Capture the cell that displays the provided text and extract its [X, Y] central coordinate. 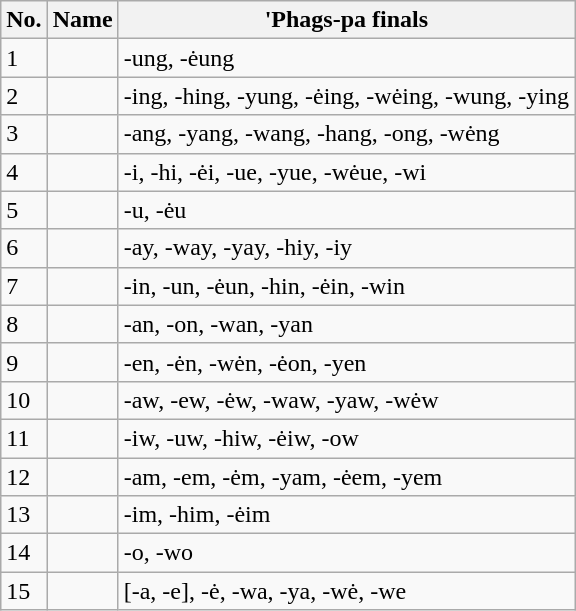
7 [24, 286]
4 [24, 172]
6 [24, 248]
-ung, -ėung [346, 58]
-in, -un, -ėun, -hin, -ėin, -win [346, 286]
-ing, -hing, -yung, -ėing, -wėing, -wung, -ying [346, 96]
Name [82, 20]
-u, -ėu [346, 210]
10 [24, 400]
8 [24, 324]
-iw, -uw, -hiw, -ėiw, -ow [346, 438]
13 [24, 515]
14 [24, 553]
-am, -em, -ėm, -yam, -ėem, -yem [346, 477]
11 [24, 438]
No. [24, 20]
-an, -on, -wan, -yan [346, 324]
[-a, -e], -ė, -wa, -ya, -wė, -we [346, 591]
15 [24, 591]
1 [24, 58]
-ay, -way, -yay, -hiy, -iy [346, 248]
-ang, -yang, -wang, -hang, -ong, -wėng [346, 134]
9 [24, 362]
2 [24, 96]
3 [24, 134]
-i, -hi, -ėi, -ue, -yue, -wėue, -wi [346, 172]
-aw, -ew, -ėw, -waw, -yaw, -wėw [346, 400]
'Phags-pa finals [346, 20]
5 [24, 210]
-im, -him, -ėim [346, 515]
-en, -ėn, -wėn, -ėon, -yen [346, 362]
-o, -wo [346, 553]
12 [24, 477]
